Find where the given text appears and provide that cell's center as [x, y] coordinate. 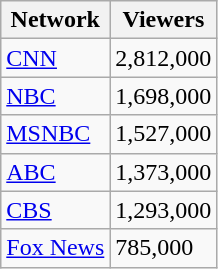
1,293,000 [164, 210]
1,527,000 [164, 134]
1,698,000 [164, 96]
Viewers [164, 20]
NBC [56, 96]
Fox News [56, 248]
1,373,000 [164, 172]
2,812,000 [164, 58]
CBS [56, 210]
MSNBC [56, 134]
CNN [56, 58]
Network [56, 20]
785,000 [164, 248]
ABC [56, 172]
